Capture the cell that displays the provided text and extract its (x, y) central coordinate. 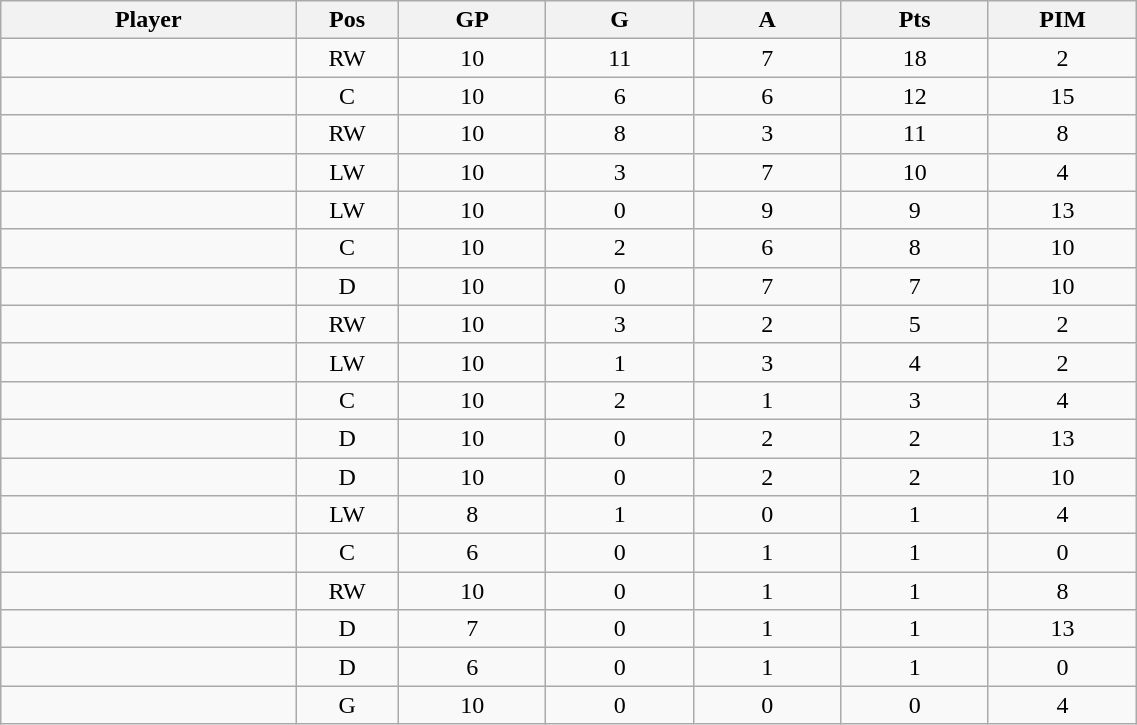
A (766, 20)
18 (914, 58)
Pts (914, 20)
Player (148, 20)
15 (1062, 96)
5 (914, 324)
12 (914, 96)
GP (472, 20)
PIM (1062, 20)
Pos (348, 20)
